Provide the (X, Y) coordinate of the cell's center where the given text is located.  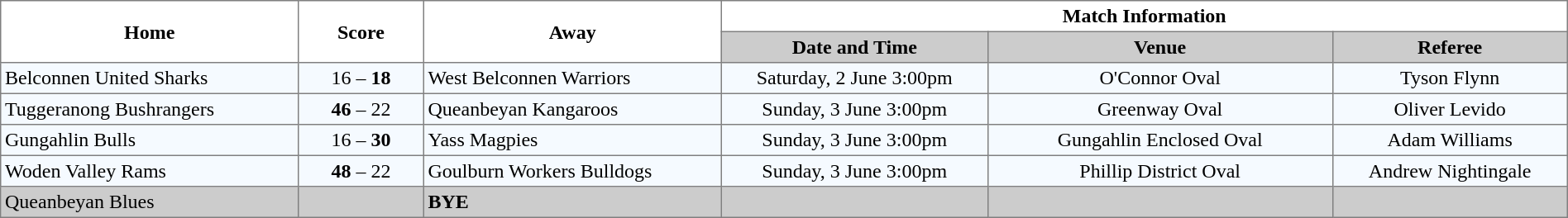
Gungahlin Enclosed Oval (1159, 140)
48 – 22 (361, 171)
Goulburn Workers Bulldogs (572, 171)
Woden Valley Rams (150, 171)
West Belconnen Warriors (572, 78)
Queanbeyan Kangaroos (572, 109)
Score (361, 31)
Yass Magpies (572, 140)
Phillip District Oval (1159, 171)
Home (150, 31)
46 – 22 (361, 109)
O'Connor Oval (1159, 78)
Match Information (1145, 17)
Tuggeranong Bushrangers (150, 109)
16 – 30 (361, 140)
Belconnen United Sharks (150, 78)
Adam Williams (1450, 140)
Gungahlin Bulls (150, 140)
Venue (1159, 47)
16 – 18 (361, 78)
Saturday, 2 June 3:00pm (854, 78)
Oliver Levido (1450, 109)
Tyson Flynn (1450, 78)
BYE (572, 202)
Referee (1450, 47)
Andrew Nightingale (1450, 171)
Queanbeyan Blues (150, 202)
Date and Time (854, 47)
Away (572, 31)
Greenway Oval (1159, 109)
